Find where the given text appears and provide that cell's center as [x, y] coordinate. 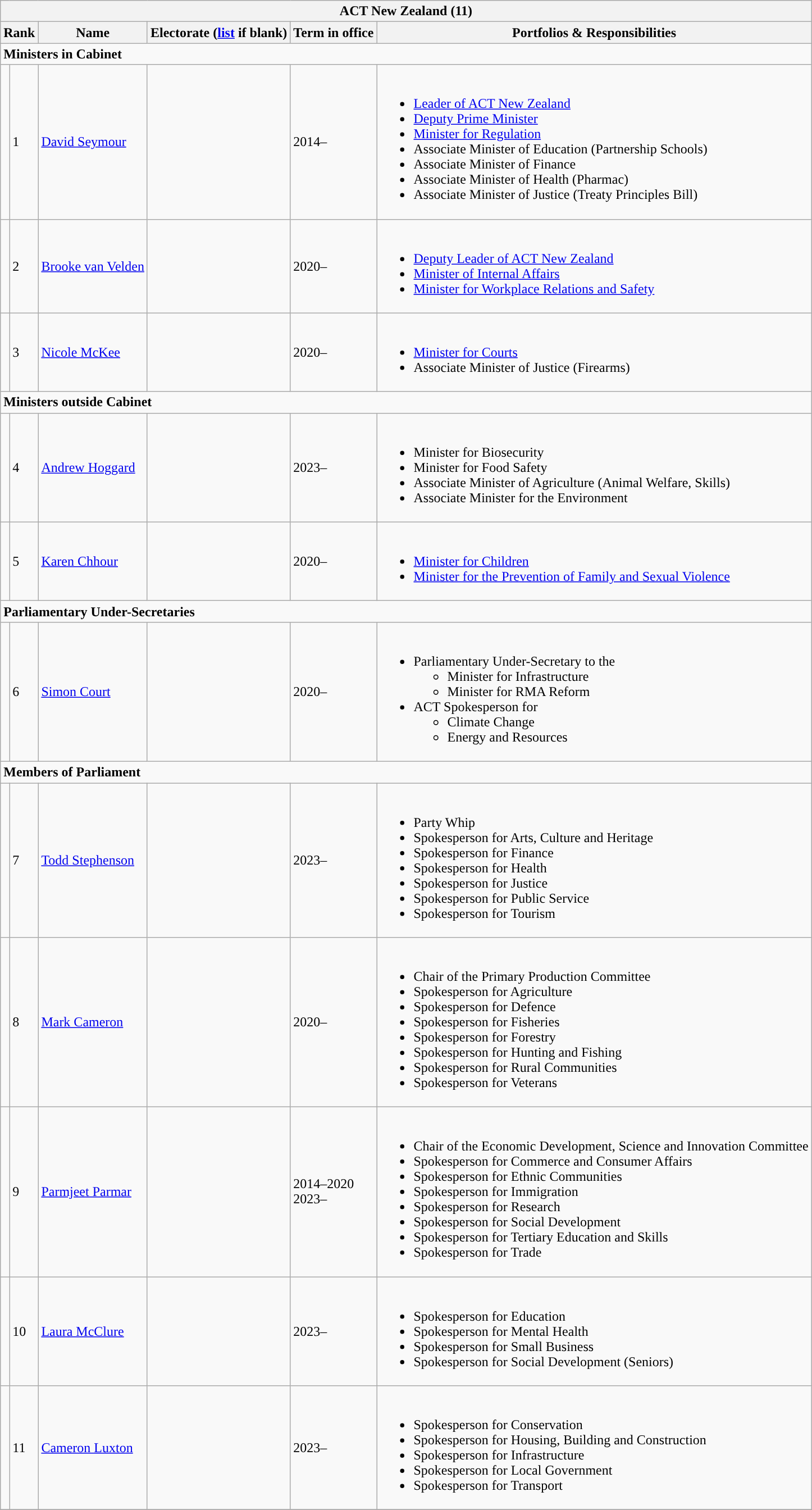
Ministers in Cabinet [406, 54]
Portfolios & Responsibilities [594, 33]
Minister for CourtsAssociate Minister of Justice (Firearms) [594, 352]
Electorate (list if blank) [218, 33]
Nicole McKee [93, 352]
Brooke van Velden [93, 266]
Mark Cameron [93, 1022]
Minister for BiosecurityMinister for Food SafetyAssociate Minister of Agriculture (Animal Welfare, Skills)Associate Minister for the Environment [594, 467]
Members of Parliament [406, 772]
Todd Stephenson [93, 861]
Simon Court [93, 692]
6 [24, 692]
Ministers outside Cabinet [406, 402]
Spokesperson for EducationSpokesperson for Mental HealthSpokesperson for Small BusinessSpokesperson for Social Development (Seniors) [594, 1331]
4 [24, 467]
7 [24, 861]
Name [93, 33]
Parliamentary Under-Secretaries [406, 611]
Parmjeet Parmar [93, 1192]
9 [24, 1192]
David Seymour [93, 142]
Term in office [334, 33]
5 [24, 561]
Minister for ChildrenMinister for the Prevention of Family and Sexual Violence [594, 561]
Karen Chhour [93, 561]
Parliamentary Under-Secretary to theMinister for InfrastructureMinister for RMA ReformACT Spokesperson forClimate ChangeEnergy and Resources [594, 692]
Andrew Hoggard [93, 467]
2 [24, 266]
2014– [334, 142]
10 [24, 1331]
2014–20202023– [334, 1192]
1 [24, 142]
Cameron Luxton [93, 1448]
ACT New Zealand (11) [406, 11]
Rank [19, 33]
Laura McClure [93, 1331]
3 [24, 352]
11 [24, 1448]
8 [24, 1022]
Deputy Leader of ACT New ZealandMinister of Internal AffairsMinister for Workplace Relations and Safety [594, 266]
